Determine the [x, y] coordinate at the center of the cell enclosing the given text.  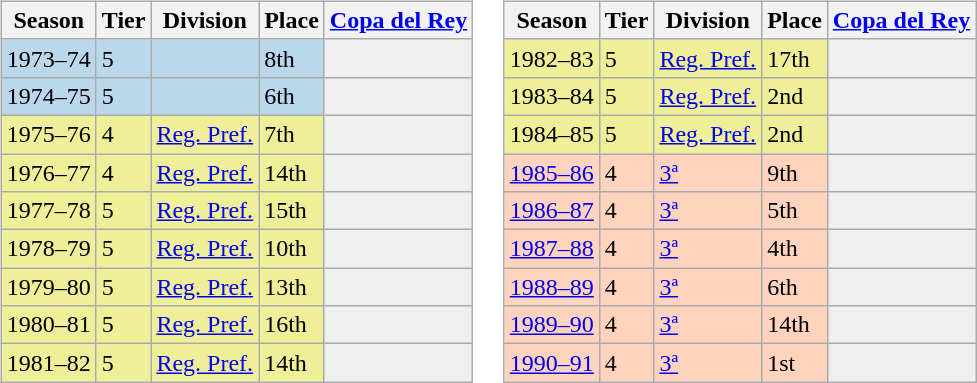
7th [292, 134]
4th [795, 249]
13th [292, 287]
1976–77 [48, 173]
8th [292, 58]
9th [795, 173]
1980–81 [48, 325]
1987–88 [552, 249]
1982–83 [552, 58]
1984–85 [552, 134]
10th [292, 249]
1988–89 [552, 287]
1990–91 [552, 363]
16th [292, 325]
1981–82 [48, 363]
1977–78 [48, 211]
17th [795, 58]
1985–86 [552, 173]
1989–90 [552, 325]
1978–79 [48, 249]
1975–76 [48, 134]
1st [795, 363]
1979–80 [48, 287]
1986–87 [552, 211]
5th [795, 211]
1983–84 [552, 96]
1973–74 [48, 58]
15th [292, 211]
1974–75 [48, 96]
